Locate the cell with the specified text and output its (x, y) center coordinate. 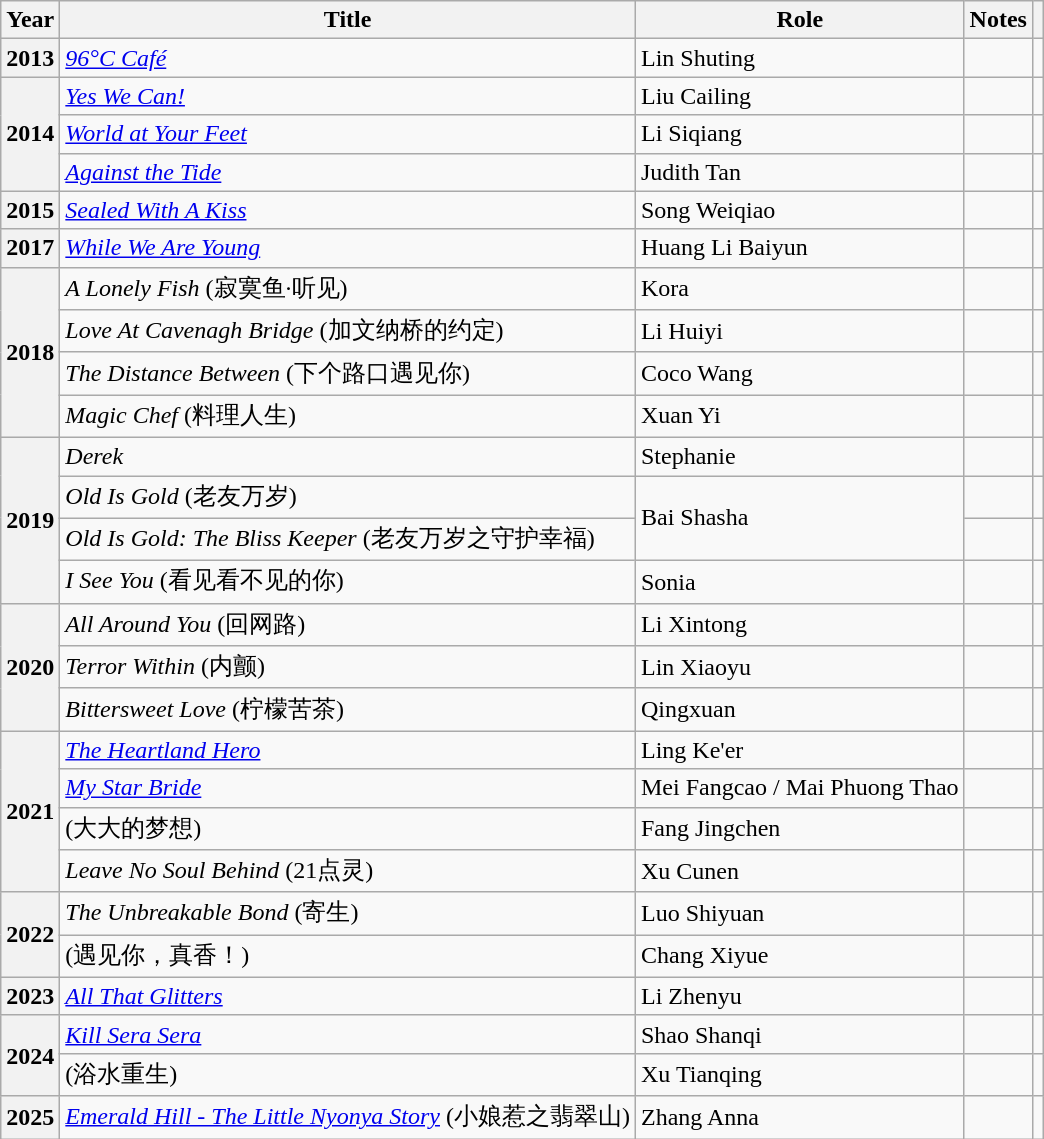
All Around You (回网路) (348, 624)
Fang Jingchen (800, 828)
Li Zhenyu (800, 996)
The Heartland Hero (348, 750)
Title (348, 20)
2020 (30, 667)
Lin Xiaoyu (800, 668)
2013 (30, 58)
2014 (30, 134)
I See You (看见看不见的你) (348, 582)
Kora (800, 288)
Judith Tan (800, 172)
Love At Cavenagh Bridge (加文纳桥的约定) (348, 332)
2021 (30, 812)
Sonia (800, 582)
Huang Li Baiyun (800, 248)
Xuan Yi (800, 416)
Liu Cailing (800, 96)
The Unbreakable Bond (寄生) (348, 914)
Li Xintong (800, 624)
Li Siqiang (800, 134)
Lin Shuting (800, 58)
Mei Fangcao / Mai Phuong Thao (800, 788)
Luo Shiyuan (800, 914)
2024 (30, 1056)
Stephanie (800, 456)
Xu Cunen (800, 872)
Coco Wang (800, 374)
2025 (30, 1118)
2018 (30, 352)
96°C Café (348, 58)
Qingxuan (800, 710)
Yes We Can! (348, 96)
Li Huiyi (800, 332)
Bai Shasha (800, 518)
2015 (30, 210)
Kill Sera Sera (348, 1034)
2022 (30, 934)
Ling Ke'er (800, 750)
A Lonely Fish (寂寞鱼·听见) (348, 288)
Emerald Hill - The Little Nyonya Story (小娘惹之翡翠山) (348, 1118)
Shao Shanqi (800, 1034)
(大大的梦想) (348, 828)
While We Are Young (348, 248)
Old Is Gold (老友万岁) (348, 498)
Bittersweet Love (柠檬苦茶) (348, 710)
Zhang Anna (800, 1118)
The Distance Between (下个路口遇见你) (348, 374)
Sealed With A Kiss (348, 210)
Role (800, 20)
Chang Xiyue (800, 956)
Notes (998, 20)
Song Weiqiao (800, 210)
Derek (348, 456)
Year (30, 20)
2017 (30, 248)
My Star Bride (348, 788)
All That Glitters (348, 996)
Magic Chef (料理人生) (348, 416)
2019 (30, 520)
(遇见你，真香！) (348, 956)
2023 (30, 996)
(浴水重生) (348, 1074)
Against the Tide (348, 172)
World at Your Feet (348, 134)
Terror Within (内颤) (348, 668)
Leave No Soul Behind (21点灵) (348, 872)
Xu Tianqing (800, 1074)
Old Is Gold: The Bliss Keeper (老友万岁之守护幸福) (348, 540)
